Scan for the cell matching the given text and deliver its (x, y) coordinate at center. 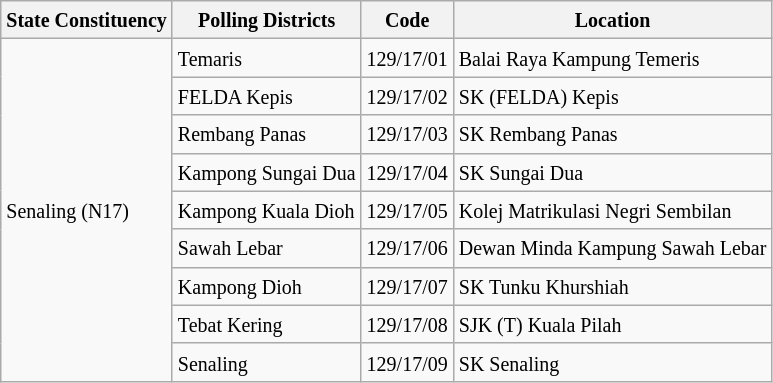
129/17/03 (407, 134)
Temaris (266, 58)
Tebat Kering (266, 324)
Code (407, 20)
Sawah Lebar (266, 248)
Dewan Minda Kampung Sawah Lebar (612, 248)
Kampong Dioh (266, 286)
129/17/01 (407, 58)
Rembang Panas (266, 134)
SK Senaling (612, 362)
Kolej Matrikulasi Negri Sembilan (612, 210)
129/17/07 (407, 286)
129/17/05 (407, 210)
SK Rembang Panas (612, 134)
129/17/08 (407, 324)
SJK (T) Kuala Pilah (612, 324)
129/17/02 (407, 96)
Balai Raya Kampung Temeris (612, 58)
Location (612, 20)
129/17/06 (407, 248)
Senaling (N17) (87, 210)
129/17/09 (407, 362)
SK (FELDA) Kepis (612, 96)
Senaling (266, 362)
FELDA Kepis (266, 96)
State Constituency (87, 20)
Polling Districts (266, 20)
SK Tunku Khurshiah (612, 286)
Kampong Kuala Dioh (266, 210)
SK Sungai Dua (612, 172)
Kampong Sungai Dua (266, 172)
129/17/04 (407, 172)
